From the cell containing the given text, extract its center point as [x, y] coordinate. 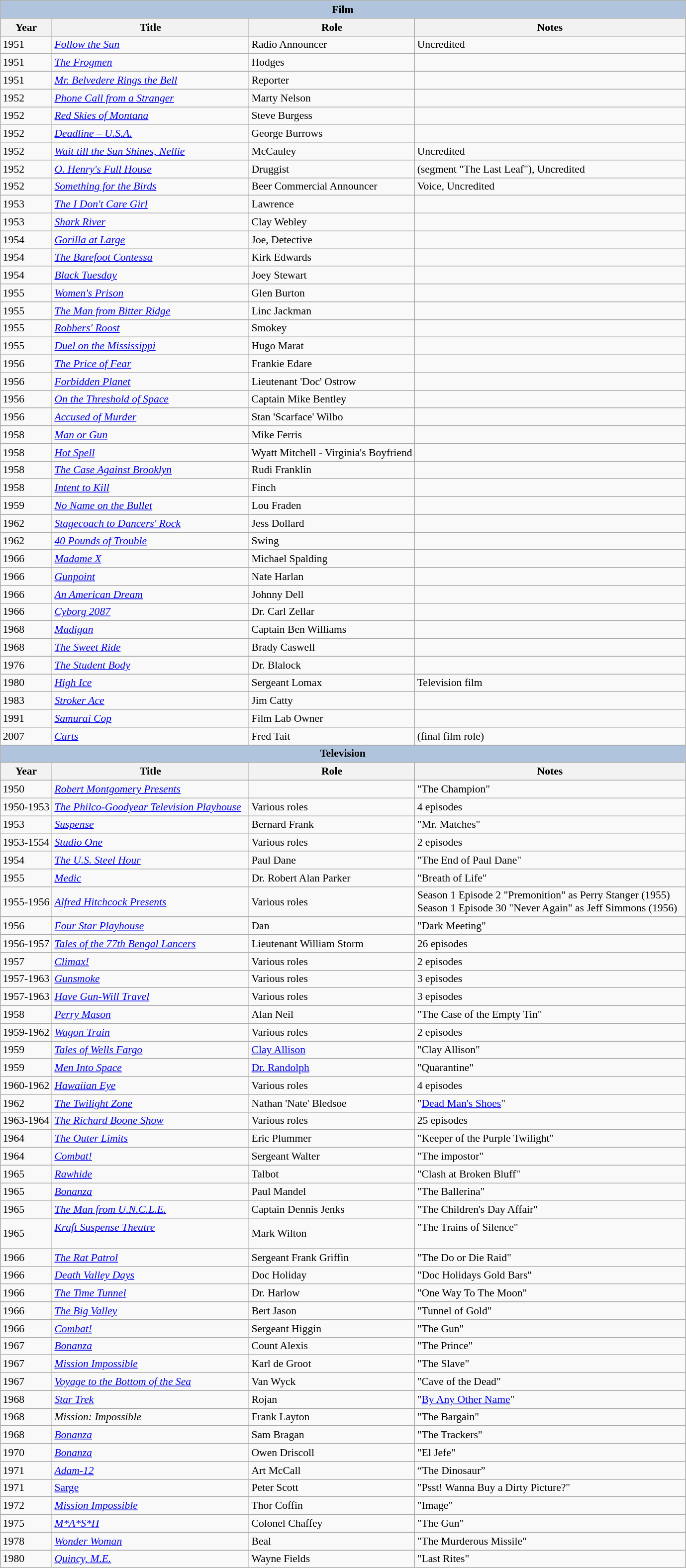
The Student Body [150, 665]
25 episodes [550, 1121]
Thor Coffin [331, 1506]
The Richard Boone Show [150, 1121]
Peter Scott [331, 1488]
Robbers' Roost [150, 328]
1978 [26, 1541]
Adam-12 [150, 1470]
The Big Valley [150, 1311]
Sergeant Frank Griffin [331, 1258]
"Dead Man's Shoes" [550, 1103]
Clay Allison [331, 1050]
Frank Layton [331, 1417]
Samurai Cop [150, 718]
1956-1957 [26, 944]
Druggist [331, 169]
The Twilight Zone [150, 1103]
Sergeant Lomax [331, 683]
Climax! [150, 962]
"The Trackers" [550, 1435]
Accused of Murder [150, 417]
Gunpoint [150, 577]
Shark River [150, 222]
Joe, Detective [331, 240]
Steve Burgess [331, 116]
"The Children's Day Affair" [550, 1210]
The U.S. Steel Hour [150, 860]
Tales of the 77th Bengal Lancers [150, 944]
"Psst! Wanna Buy a Dirty Picture?" [550, 1488]
1950 [26, 789]
Wyatt Mitchell - Virginia's Boyfriend [331, 453]
Sergeant Walter [331, 1157]
Perry Mason [150, 1015]
Reporter [331, 81]
Something for the Birds [150, 187]
Dr. Blalock [331, 665]
Lou Fraden [331, 506]
Bernard Frank [331, 825]
Follow the Sun [150, 45]
Mike Ferris [331, 435]
"The Trains of Silence" [550, 1234]
Smokey [331, 328]
Paul Mandel [331, 1192]
1950-1953 [26, 807]
Studio One [150, 843]
Fred Tait [331, 736]
(segment "The Last Leaf"), Uncredited [550, 169]
Death Valley Days [150, 1275]
Marty Nelson [331, 98]
"Last Rites" [550, 1559]
Women's Prison [150, 293]
Jim Catty [331, 701]
Hawaiian Eye [150, 1085]
Captain Mike Bentley [331, 399]
"The Slave" [550, 1364]
Wayne Fields [331, 1559]
Bert Jason [331, 1311]
"The impostor" [550, 1157]
Gorilla at Large [150, 240]
Cyborg 2087 [150, 612]
26 episodes [550, 944]
"The Case of the Empty Tin" [550, 1015]
Intent to Kill [150, 488]
Captain Ben Williams [331, 630]
(final film role) [550, 736]
"The End of Paul Dane" [550, 860]
Phone Call from a Stranger [150, 98]
Count Alexis [331, 1346]
Wagon Train [150, 1032]
Alan Neil [331, 1015]
Nate Harlan [331, 577]
1959-1962 [26, 1032]
On the Threshold of Space [150, 399]
Dr. Carl Zellar [331, 612]
Beer Commercial Announcer [331, 187]
Linc Jackman [331, 311]
Wonder Woman [150, 1541]
1953-1554 [26, 843]
The Price of Fear [150, 364]
Man or Gun [150, 435]
O. Henry's Full House [150, 169]
1960-1962 [26, 1085]
"Breath of Life" [550, 878]
The Rat Patrol [150, 1258]
Eric Plummer [331, 1139]
Clay Webley [331, 222]
An American Dream [150, 594]
Sarge [150, 1488]
Doc Holiday [331, 1275]
1955-1956 [26, 901]
Dr. Randolph [331, 1068]
The Sweet Ride [150, 648]
"The Murderous Missile" [550, 1541]
The Outer Limits [150, 1139]
Men Into Space [150, 1068]
1991 [26, 718]
Deadline – U.S.A. [150, 134]
"The Champion" [550, 789]
Rudi Franklin [331, 470]
"The Ballerina" [550, 1192]
"Quarantine" [550, 1068]
"Doc Holidays Gold Bars" [550, 1275]
Television film [550, 683]
1983 [26, 701]
Stan 'Scarface' Wilbo [331, 417]
Forbidden Planet [150, 382]
The Barefoot Contessa [150, 258]
Joey Stewart [331, 276]
Mark Wilton [331, 1234]
Talbot [331, 1174]
Lieutenant William Storm [331, 944]
Frankie Edare [331, 364]
The Time Tunnel [150, 1293]
Film Lab Owner [331, 718]
Voyage to the Bottom of the Sea [150, 1382]
The I Don't Care Girl [150, 204]
Johnny Dell [331, 594]
Lawrence [331, 204]
The Case Against Brooklyn [150, 470]
Red Skies of Montana [150, 116]
Tales of Wells Fargo [150, 1050]
"Clash at Broken Bluff" [550, 1174]
Paul Dane [331, 860]
40 Pounds of Trouble [150, 541]
"Image" [550, 1506]
Rawhide [150, 1174]
Kraft Suspense Theatre [150, 1234]
Michael Spalding [331, 559]
"Clay Allison" [550, 1050]
Madame X [150, 559]
Mr. Belvedere Rings the Bell [150, 81]
Sam Bragan [331, 1435]
"One Way To The Moon" [550, 1293]
High Ice [150, 683]
Lieutenant 'Doc' Ostrow [331, 382]
Hugo Marat [331, 346]
Medic [150, 878]
1957 [26, 962]
1976 [26, 665]
Mission: Impossible [150, 1417]
"The Prince" [550, 1346]
Television [343, 754]
Finch [331, 488]
Radio Announcer [331, 45]
1972 [26, 1506]
Carts [150, 736]
Beal [331, 1541]
Dr. Harlow [331, 1293]
Film [343, 9]
1970 [26, 1453]
1975 [26, 1524]
"The Do or Die Raid" [550, 1258]
Alfred Hitchcock Presents [150, 901]
Jess Dollard [331, 523]
Four Star Playhouse [150, 926]
Robert Montgomery Presents [150, 789]
The Philco-Goodyear Television Playhouse [150, 807]
No Name on the Bullet [150, 506]
"Tunnel of Gold" [550, 1311]
The Man from Bitter Ridge [150, 311]
"Dark Meeting" [550, 926]
Sergeant Higgin [331, 1329]
Gunsmoke [150, 979]
Dr. Robert Alan Parker [331, 878]
Wait till the Sun Shines, Nellie [150, 151]
Madigan [150, 630]
Stagecoach to Dancers' Rock [150, 523]
Black Tuesday [150, 276]
Suspense [150, 825]
“The Dinosaur” [550, 1470]
Nathan 'Nate' Bledsoe [331, 1103]
Duel on the Mississippi [150, 346]
Hot Spell [150, 453]
Karl de Groot [331, 1364]
Rojan [331, 1399]
Quincy, M.E. [150, 1559]
"By Any Other Name" [550, 1399]
Star Trek [150, 1399]
Stroker Ace [150, 701]
Colonel Chaffey [331, 1524]
Brady Caswell [331, 648]
"Cave of the Dead" [550, 1382]
"El Jefe" [550, 1453]
"The Bargain" [550, 1417]
Voice, Uncredited [550, 187]
Dan [331, 926]
Season 1 Episode 2 "Premonition" as Perry Stanger (1955)Season 1 Episode 30 "Never Again" as Jeff Simmons (1956) [550, 901]
The Man from U.N.C.L.E. [150, 1210]
The Frogmen [150, 63]
"Mr. Matches" [550, 825]
Captain Dennis Jenks [331, 1210]
M*A*S*H [150, 1524]
Van Wyck [331, 1382]
Hodges [331, 63]
Glen Burton [331, 293]
2007 [26, 736]
George Burrows [331, 134]
Kirk Edwards [331, 258]
1963-1964 [26, 1121]
"Keeper of the Purple Twilight" [550, 1139]
Art McCall [331, 1470]
Owen Driscoll [331, 1453]
Have Gun-Will Travel [150, 997]
Swing [331, 541]
McCauley [331, 151]
